Determine the (x, y) coordinate at the center of the cell enclosing the given text.  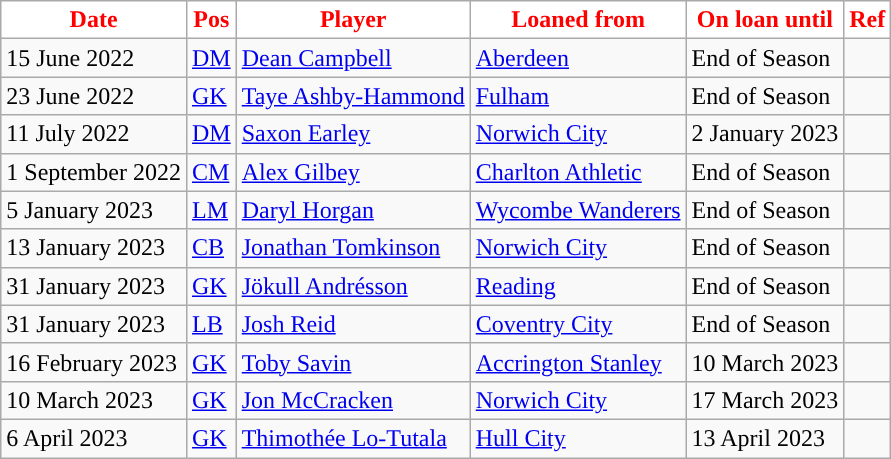
Thimothée Lo-Tutala (353, 438)
Player (353, 20)
Jökull Andrésson (353, 286)
Jon McCracken (353, 400)
16 February 2023 (94, 362)
Coventry City (578, 324)
Loaned from (578, 20)
Alex Gilbey (353, 172)
23 June 2022 (94, 96)
CB (211, 248)
Taye Ashby-Hammond (353, 96)
Hull City (578, 438)
15 June 2022 (94, 58)
2 January 2023 (765, 134)
Aberdeen (578, 58)
13 January 2023 (94, 248)
5 January 2023 (94, 210)
Fulham (578, 96)
Reading (578, 286)
13 April 2023 (765, 438)
1 September 2022 (94, 172)
LB (211, 324)
17 March 2023 (765, 400)
Josh Reid (353, 324)
11 July 2022 (94, 134)
Ref (868, 20)
Saxon Earley (353, 134)
Toby Savin (353, 362)
Wycombe Wanderers (578, 210)
Pos (211, 20)
CM (211, 172)
Date (94, 20)
On loan until (765, 20)
LM (211, 210)
Charlton Athletic (578, 172)
Dean Campbell (353, 58)
Daryl Horgan (353, 210)
Jonathan Tomkinson (353, 248)
6 April 2023 (94, 438)
Accrington Stanley (578, 362)
